Find where the given text appears and provide that cell's center as [X, Y] coordinate. 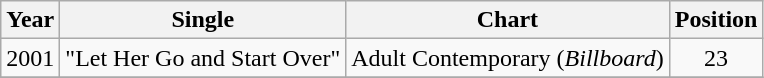
2001 [30, 58]
Single [203, 20]
23 [716, 58]
"Let Her Go and Start Over" [203, 58]
Position [716, 20]
Chart [508, 20]
Adult Contemporary (Billboard) [508, 58]
Year [30, 20]
